Detect which cell encompasses the target text, then output its (X, Y) center coordinate. 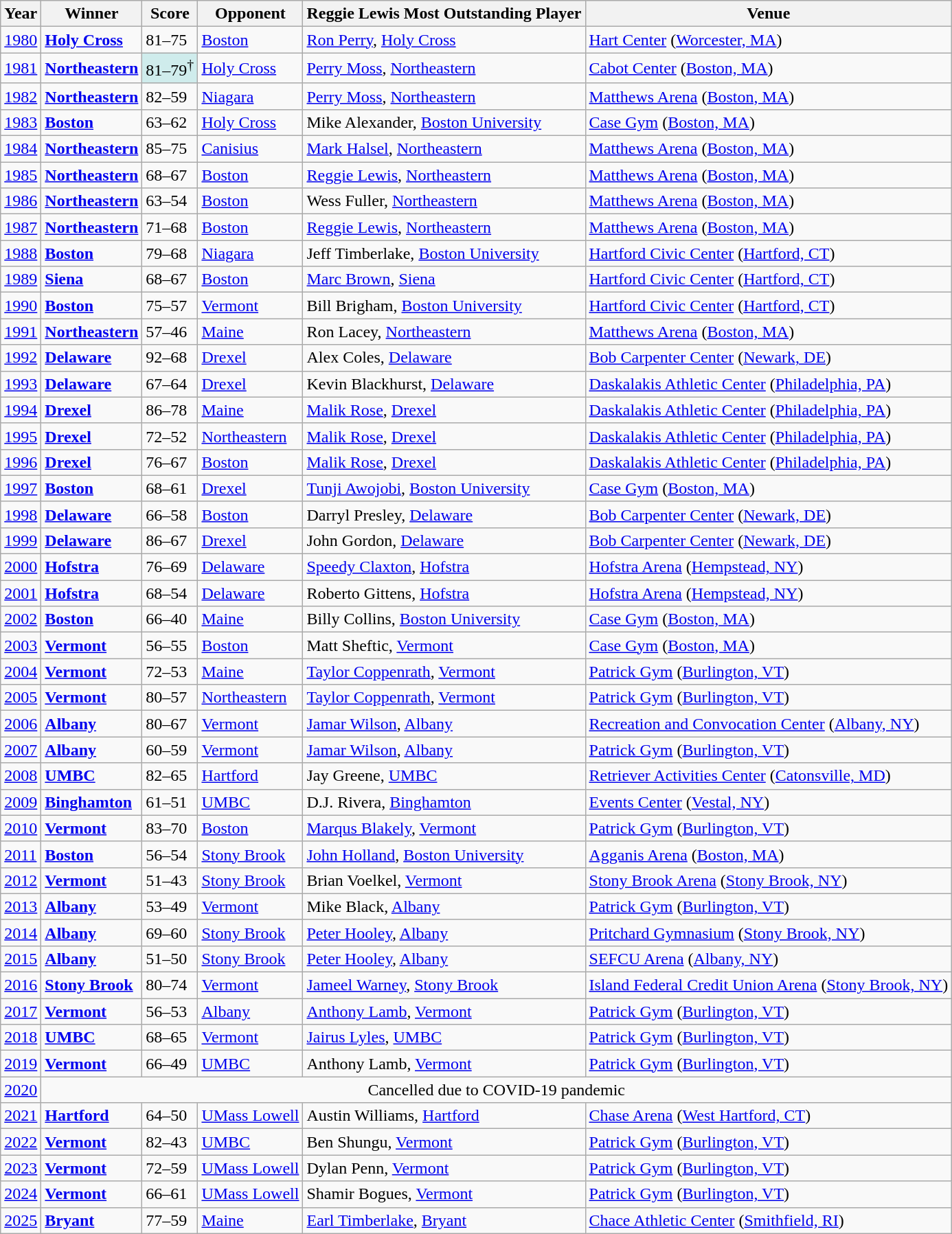
66–49 (170, 1064)
68–61 (170, 488)
86–67 (170, 540)
Matt Sheftic, Vermont (444, 645)
68–54 (170, 593)
64–50 (170, 1116)
Brian Voelkel, Vermont (444, 880)
Darryl Presley, Delaware (444, 514)
1991 (21, 332)
Opponent (250, 14)
79–68 (170, 253)
2010 (21, 828)
2023 (21, 1168)
2001 (21, 593)
2008 (21, 776)
2004 (21, 672)
81–79† (170, 69)
Dylan Penn, Vermont (444, 1168)
Stony Brook Arena (Stony Brook, NY) (769, 880)
76–67 (170, 462)
1993 (21, 384)
Alex Coles, Delaware (444, 358)
2009 (21, 802)
1992 (21, 358)
77–59 (170, 1220)
53–49 (170, 906)
Billy Collins, Boston University (444, 619)
72–53 (170, 672)
Mike Alexander, Boston University (444, 122)
Marc Brown, Siena (444, 279)
2020 (21, 1090)
51–50 (170, 959)
Ron Perry, Holy Cross (444, 40)
72–52 (170, 436)
Bill Brigham, Boston University (444, 306)
1997 (21, 488)
1986 (21, 201)
John Holland, Boston University (444, 854)
Score (170, 14)
1996 (21, 462)
Recreation and Convocation Center (Albany, NY) (769, 724)
56–54 (170, 854)
John Gordon, Delaware (444, 540)
2019 (21, 1064)
2003 (21, 645)
56–53 (170, 1012)
Shamir Bogues, Vermont (444, 1194)
66–58 (170, 514)
1995 (21, 436)
Jameel Warney, Stony Brook (444, 985)
1994 (21, 410)
81–75 (170, 40)
Hart Center (Worcester, MA) (769, 40)
Cabot Center (Boston, MA) (769, 69)
Events Center (Vestal, NY) (769, 802)
76–69 (170, 567)
Canisius (250, 149)
68–65 (170, 1038)
82–59 (170, 96)
Chace Athletic Center (Smithfield, RI) (769, 1220)
1990 (21, 306)
86–78 (170, 410)
60–59 (170, 750)
75–57 (170, 306)
Pritchard Gymnasium (Stony Brook, NY) (769, 933)
Speedy Claxton, Hofstra (444, 567)
Jairus Lyles, UMBC (444, 1038)
1985 (21, 175)
56–55 (170, 645)
1989 (21, 279)
SEFCU Arena (Albany, NY) (769, 959)
1980 (21, 40)
Austin Williams, Hartford (444, 1116)
82–43 (170, 1142)
72–59 (170, 1168)
Binghamton (92, 802)
63–54 (170, 201)
82–65 (170, 776)
2000 (21, 567)
1999 (21, 540)
2013 (21, 906)
1981 (21, 69)
66–61 (170, 1194)
2014 (21, 933)
Bryant (92, 1220)
71–68 (170, 227)
83–70 (170, 828)
Agganis Arena (Boston, MA) (769, 854)
Year (21, 14)
Winner (92, 14)
Ron Lacey, Northeastern (444, 332)
Mark Halsel, Northeastern (444, 149)
2015 (21, 959)
D.J. Rivera, Binghamton (444, 802)
2018 (21, 1038)
1988 (21, 253)
2022 (21, 1142)
Jay Greene, UMBC (444, 776)
2012 (21, 880)
Siena (92, 279)
Roberto Gittens, Hofstra (444, 593)
Wess Fuller, Northeastern (444, 201)
85–75 (170, 149)
2025 (21, 1220)
1998 (21, 514)
2005 (21, 698)
Jeff Timberlake, Boston University (444, 253)
Marqus Blakely, Vermont (444, 828)
Tunji Awojobi, Boston University (444, 488)
2024 (21, 1194)
2016 (21, 985)
1987 (21, 227)
69–60 (170, 933)
61–51 (170, 802)
2006 (21, 724)
1983 (21, 122)
Kevin Blackhurst, Delaware (444, 384)
80–57 (170, 698)
2007 (21, 750)
92–68 (170, 358)
57–46 (170, 332)
Earl Timberlake, Bryant (444, 1220)
2017 (21, 1012)
Ben Shungu, Vermont (444, 1142)
Reggie Lewis Most Outstanding Player (444, 14)
Island Federal Credit Union Arena (Stony Brook, NY) (769, 985)
2002 (21, 619)
80–74 (170, 985)
63–62 (170, 122)
51–43 (170, 880)
Chase Arena (West Hartford, CT) (769, 1116)
Venue (769, 14)
67–64 (170, 384)
66–40 (170, 619)
2011 (21, 854)
1982 (21, 96)
80–67 (170, 724)
Retriever Activities Center (Catonsville, MD) (769, 776)
2021 (21, 1116)
1984 (21, 149)
Mike Black, Albany (444, 906)
Cancelled due to COVID-19 pandemic (497, 1090)
